Scan for the cell matching the given text and deliver its (x, y) coordinate at center. 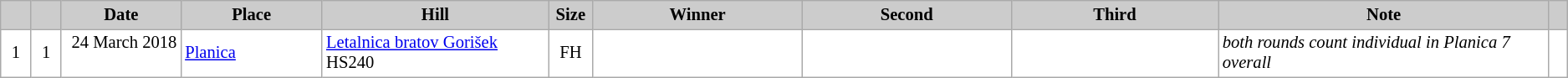
Third (1115, 14)
Planica (251, 53)
both rounds count individual in Planica 7 overall (1384, 53)
Letalnica bratov Gorišek HS240 (435, 53)
Note (1384, 14)
Winner (697, 14)
Date (120, 14)
Place (251, 14)
FH (570, 53)
24 March 2018 (120, 53)
Hill (435, 14)
Second (907, 14)
Size (570, 14)
